Provide the (X, Y) coordinate of the cell's center where the given text is located.  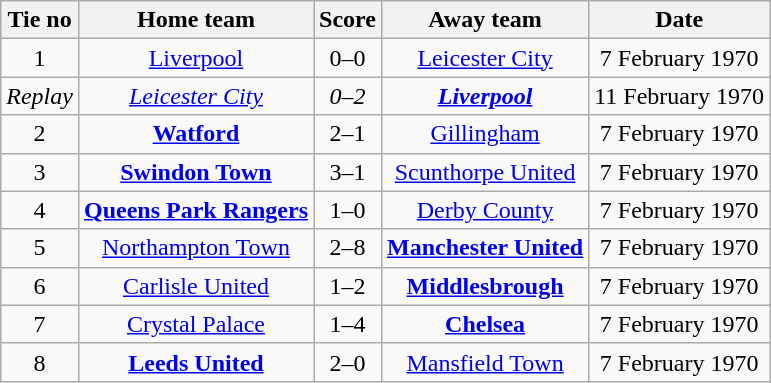
Mansfield Town (484, 362)
Manchester United (484, 248)
1–4 (348, 324)
Crystal Palace (196, 324)
8 (40, 362)
Northampton Town (196, 248)
2 (40, 134)
Carlisle United (196, 286)
6 (40, 286)
Tie no (40, 20)
2–1 (348, 134)
Middlesbrough (484, 286)
5 (40, 248)
1–2 (348, 286)
Gillingham (484, 134)
2–0 (348, 362)
3–1 (348, 172)
11 February 1970 (680, 96)
Swindon Town (196, 172)
0–2 (348, 96)
4 (40, 210)
Replay (40, 96)
Date (680, 20)
Scunthorpe United (484, 172)
Chelsea (484, 324)
7 (40, 324)
Leeds United (196, 362)
Score (348, 20)
2–8 (348, 248)
Derby County (484, 210)
0–0 (348, 58)
Queens Park Rangers (196, 210)
Away team (484, 20)
3 (40, 172)
1–0 (348, 210)
1 (40, 58)
Watford (196, 134)
Home team (196, 20)
